Return [x, y] of the center of cell containing provided text 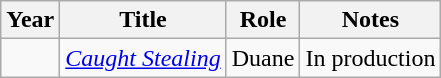
Role [263, 20]
Duane [263, 58]
Title [143, 20]
In production [370, 58]
Caught Stealing [143, 58]
Notes [370, 20]
Year [30, 20]
